Return the (X, Y) coordinate for the center point of the cell that contains the specified text.  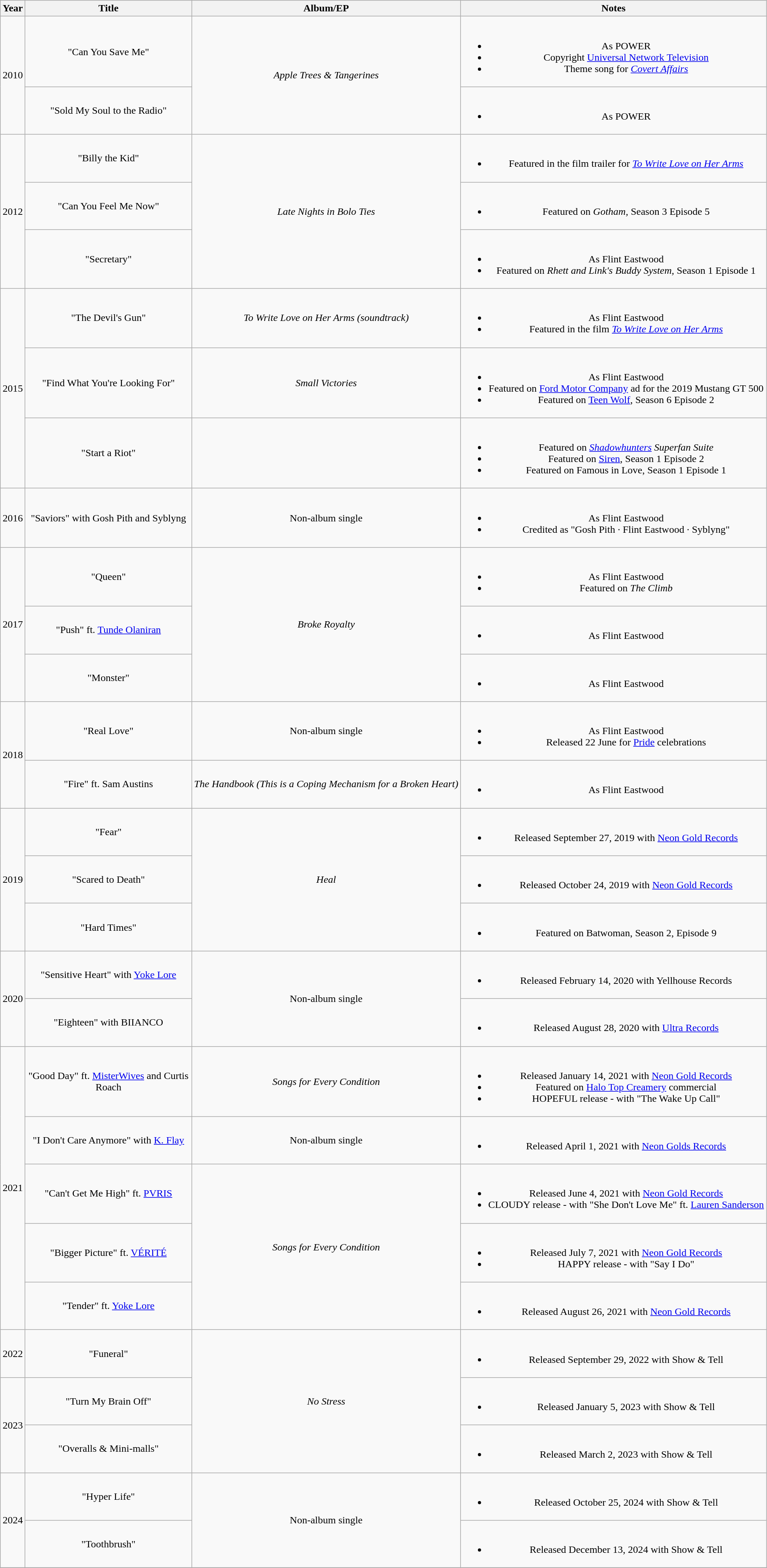
Released September 29, 2022 with Show & Tell (614, 1354)
Featured in the film trailer for To Write Love on Her Arms (614, 158)
"Funeral" (109, 1354)
The Handbook (This is a Coping Mechanism for a Broken Heart) (326, 784)
Released October 25, 2024 with Show & Tell (614, 1496)
Heal (326, 879)
2016 (13, 518)
"Turn My Brain Off" (109, 1401)
Released June 4, 2021 with Neon Gold RecordsCLOUDY release - with "She Don't Love Me" ft. Lauren Sanderson (614, 1194)
"Saviors" with Gosh Pith and Syblyng (109, 518)
Released September 27, 2019 with Neon Gold Records (614, 832)
2017 (13, 624)
"Real Love" (109, 731)
As POWER (614, 110)
As Flint EastwoodCredited as "Gosh Pith · Flint Eastwood · Syblyng" (614, 518)
"Sensitive Heart" with Yoke Lore (109, 975)
Year (13, 8)
2015 (13, 388)
2019 (13, 879)
"Overalls & Mini-malls" (109, 1449)
2021 (13, 1188)
"Can You Save Me" (109, 51)
"Bigger Picture" ft. VÉRITÉ (109, 1253)
As Flint EastwoodReleased 22 June for Pride celebrations (614, 731)
2024 (13, 1520)
Released January 14, 2021 with Neon Gold RecordsFeatured on Halo Top Creamery commercialHOPEFUL release - with "The Wake Up Call" (614, 1082)
"Can You Feel Me Now" (109, 206)
As Flint EastwoodFeatured in the film To Write Love on Her Arms (614, 318)
2020 (13, 999)
"Find What You're Looking For" (109, 382)
Released February 14, 2020 with Yellhouse Records (614, 975)
"Billy the Kid" (109, 158)
2023 (13, 1425)
"Queen" (109, 577)
Late Nights in Bolo Ties (326, 211)
"Hyper Life" (109, 1496)
"Secretary" (109, 259)
"Fire" ft. Sam Austins (109, 784)
Released August 28, 2020 with Ultra Records (614, 1023)
2010 (13, 75)
"Sold My Soul to the Radio" (109, 110)
Released October 24, 2019 with Neon Gold Records (614, 879)
Featured on Batwoman, Season 2, Episode 9 (614, 927)
"Start a Riot" (109, 453)
Notes (614, 8)
As Flint EastwoodFeatured on The Climb (614, 577)
"Monster" (109, 677)
As Flint EastwoodFeatured on Ford Motor Company ad for the 2019 Mustang GT 500Featured on Teen Wolf, Season 6 Episode 2 (614, 382)
Released March 2, 2023 with Show & Tell (614, 1449)
Released December 13, 2024 with Show & Tell (614, 1544)
Broke Royalty (326, 624)
"Scared to Death" (109, 879)
Title (109, 8)
"Good Day" ft. MisterWives and Curtis Roach (109, 1082)
No Stress (326, 1401)
2012 (13, 211)
"Eighteen" with BIIANCO (109, 1023)
2022 (13, 1354)
As Flint EastwoodFeatured on Rhett and Link's Buddy System, Season 1 Episode 1 (614, 259)
As POWERCopyright Universal Network TelevisionTheme song for Covert Affairs (614, 51)
"Tender" ft. Yoke Lore (109, 1306)
"Hard Times" (109, 927)
Released August 26, 2021 with Neon Gold Records (614, 1306)
To Write Love on Her Arms (soundtrack) (326, 318)
"Push" ft. Tunde Olaniran (109, 630)
Released January 5, 2023 with Show & Tell (614, 1401)
"The Devil's Gun" (109, 318)
"Can't Get Me High" ft. PVRIS (109, 1194)
Album/EP (326, 8)
"Fear" (109, 832)
"Toothbrush" (109, 1544)
2018 (13, 755)
Small Victories (326, 382)
Apple Trees & Tangerines (326, 75)
Released April 1, 2021 with Neon Golds Records (614, 1141)
Released July 7, 2021 with Neon Gold RecordsHAPPY release - with "Say I Do" (614, 1253)
Featured on Gotham, Season 3 Episode 5 (614, 206)
Featured on Shadowhunters Superfan SuiteFeatured on Siren, Season 1 Episode 2Featured on Famous in Love, Season 1 Episode 1 (614, 453)
"I Don't Care Anymore" with K. Flay (109, 1141)
